Scan for the cell matching the given text and deliver its (X, Y) coordinate at center. 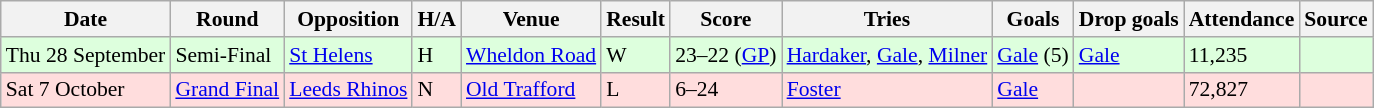
N (436, 90)
L (636, 90)
6–24 (726, 90)
Round (227, 19)
Leeds Rhinos (348, 90)
Score (726, 19)
Source (1336, 19)
Thu 28 September (86, 55)
Opposition (348, 19)
Wheldon Road (531, 55)
Hardaker, Gale, Milner (888, 55)
H/A (436, 19)
Date (86, 19)
Gale (5) (1032, 55)
Tries (888, 19)
W (636, 55)
Goals (1032, 19)
Old Trafford (531, 90)
72,827 (1242, 90)
Drop goals (1129, 19)
H (436, 55)
Semi-Final (227, 55)
Attendance (1242, 19)
Grand Final (227, 90)
St Helens (348, 55)
Venue (531, 19)
11,235 (1242, 55)
Result (636, 19)
Foster (888, 90)
Sat 7 October (86, 90)
23–22 (GP) (726, 55)
